Provide the (x, y) coordinate of the cell's center where the given text is located.  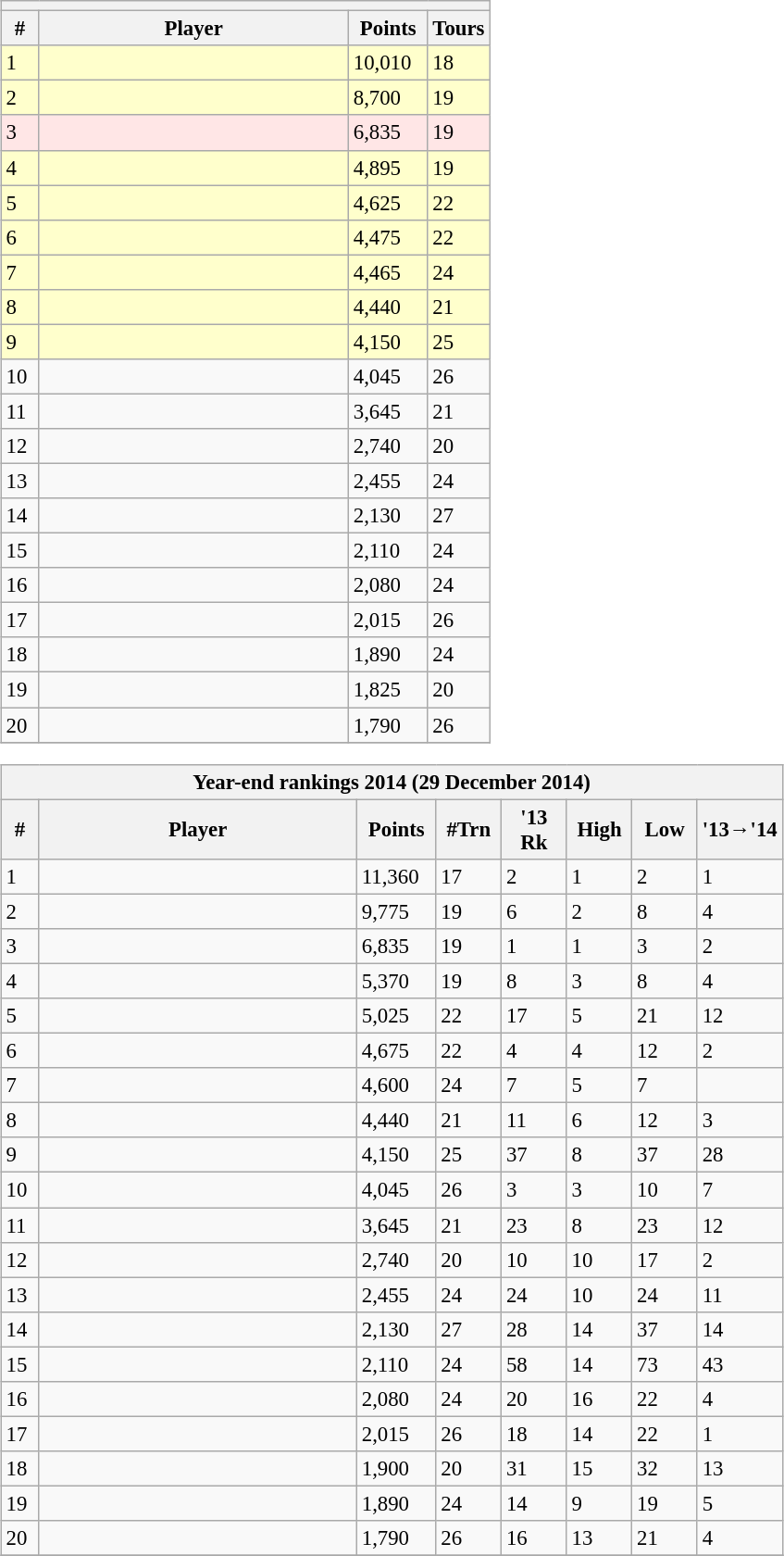
Tours (459, 29)
'13→'14 (740, 830)
58 (535, 1364)
High (600, 830)
9,775 (396, 911)
5,370 (396, 981)
4,895 (388, 168)
10,010 (388, 63)
Low (665, 830)
43 (740, 1364)
11,360 (396, 877)
4,465 (388, 272)
Year-end rankings 2014 (29 December 2014) (392, 782)
32 (665, 1469)
5,025 (396, 1016)
'13 Rk (535, 830)
1,825 (388, 690)
73 (665, 1364)
#Trn (468, 830)
4,675 (396, 1051)
1,900 (396, 1469)
31 (535, 1469)
4,625 (388, 203)
8,700 (388, 98)
4,475 (388, 237)
4,600 (396, 1085)
